For the text-containing cell, return its midpoint in [X, Y] coordinate format. 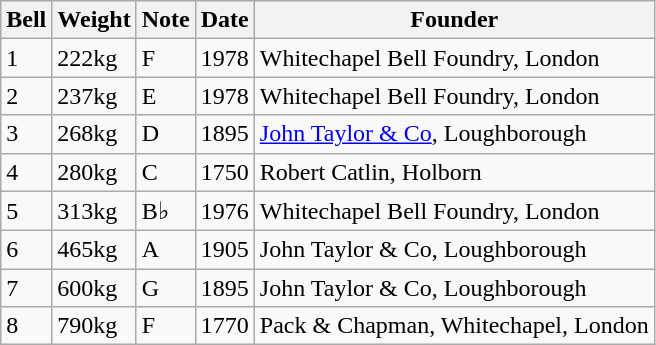
D [166, 134]
237kg [94, 96]
B♭ [166, 211]
Weight [94, 20]
A [166, 250]
Note [166, 20]
222kg [94, 58]
1770 [224, 326]
268kg [94, 134]
8 [26, 326]
Date [224, 20]
465kg [94, 250]
790kg [94, 326]
C [166, 172]
2 [26, 96]
280kg [94, 172]
7 [26, 288]
1750 [224, 172]
Pack & Chapman, Whitechapel, London [454, 326]
313kg [94, 211]
E [166, 96]
Robert Catlin, Holborn [454, 172]
G [166, 288]
3 [26, 134]
4 [26, 172]
5 [26, 211]
1 [26, 58]
Founder [454, 20]
600kg [94, 288]
1905 [224, 250]
6 [26, 250]
Bell [26, 20]
1976 [224, 211]
